Determine the [X, Y] coordinate at the center of the cell enclosing the given text.  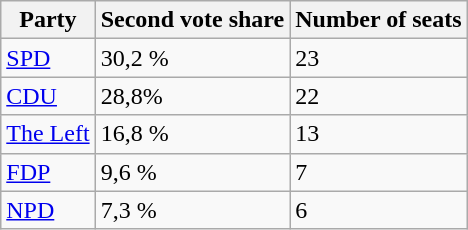
16,8 % [192, 134]
The Left [48, 134]
22 [378, 96]
Number of seats [378, 20]
28,8% [192, 96]
23 [378, 58]
Party [48, 20]
30,2 % [192, 58]
CDU [48, 96]
NPD [48, 210]
Second vote share [192, 20]
7,3 % [192, 210]
6 [378, 210]
7 [378, 172]
9,6 % [192, 172]
FDP [48, 172]
SPD [48, 58]
13 [378, 134]
